Find where the given text appears and provide that cell's center as (X, Y) coordinate. 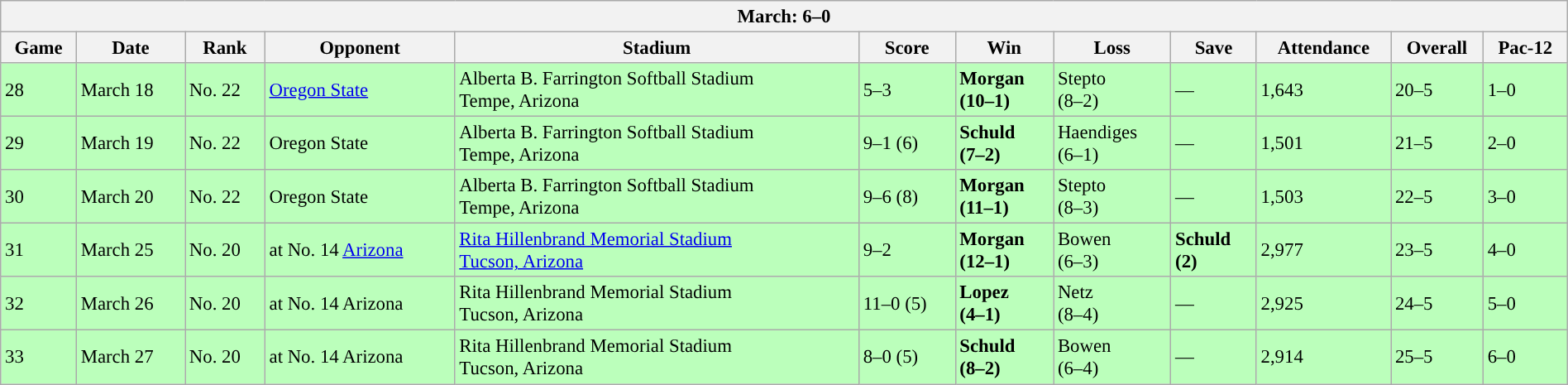
Bowen(6–3) (1112, 250)
1,503 (1323, 197)
2,925 (1323, 303)
25–5 (1437, 358)
29 (39, 144)
Netz(8–4) (1112, 303)
Opponent (360, 47)
March 20 (131, 197)
1–0 (1525, 89)
5–3 (906, 89)
24–5 (1437, 303)
28 (39, 89)
Schuld(2) (1214, 250)
Morgan(12–1) (1004, 250)
Stadium (657, 47)
32 (39, 303)
6–0 (1525, 358)
Rank (225, 47)
Attendance (1323, 47)
33 (39, 358)
Morgan(11–1) (1004, 197)
Morgan(10–1) (1004, 89)
21–5 (1437, 144)
11–0 (5) (906, 303)
Schuld(7–2) (1004, 144)
4–0 (1525, 250)
3–0 (1525, 197)
March 19 (131, 144)
Win (1004, 47)
8–0 (5) (906, 358)
30 (39, 197)
31 (39, 250)
1,643 (1323, 89)
Schuld(8–2) (1004, 358)
9–6 (8) (906, 197)
Bowen(6–4) (1112, 358)
Score (906, 47)
Date (131, 47)
March 25 (131, 250)
Stepto(8–3) (1112, 197)
Haendiges(6–1) (1112, 144)
Loss (1112, 47)
9–2 (906, 250)
1,501 (1323, 144)
March 18 (131, 89)
March 26 (131, 303)
9–1 (6) (906, 144)
Stepto(8–2) (1112, 89)
Game (39, 47)
22–5 (1437, 197)
March: 6–0 (784, 17)
20–5 (1437, 89)
2–0 (1525, 144)
Overall (1437, 47)
5–0 (1525, 303)
Save (1214, 47)
Pac-12 (1525, 47)
23–5 (1437, 250)
2,914 (1323, 358)
March 27 (131, 358)
2,977 (1323, 250)
Lopez(4–1) (1004, 303)
